Scan for the cell matching the given text and deliver its [X, Y] coordinate at center. 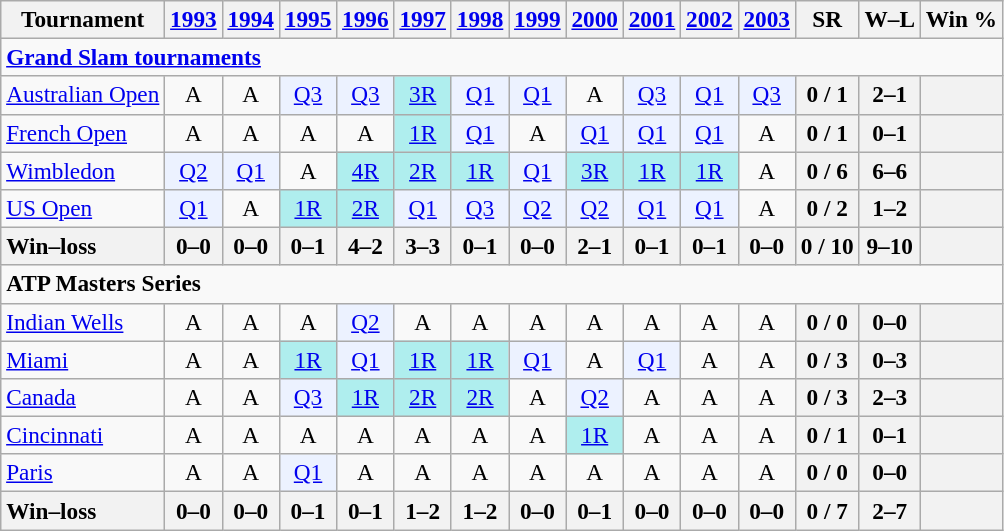
US Open [83, 208]
9–10 [890, 246]
1995 [308, 19]
0 / 10 [827, 246]
Grand Slam tournaments [502, 57]
Canada [83, 397]
2–7 [890, 510]
Paris [83, 473]
0 / 7 [827, 510]
1996 [366, 19]
Win % [961, 19]
1998 [480, 19]
3–3 [422, 246]
Indian Wells [83, 322]
0 / 2 [827, 208]
6–6 [890, 170]
1997 [422, 19]
0–3 [890, 359]
4–2 [366, 246]
SR [827, 19]
2001 [652, 19]
ATP Masters Series [502, 284]
Tournament [83, 19]
Cincinnati [83, 435]
0 / 6 [827, 170]
Miami [83, 359]
1993 [194, 19]
2000 [594, 19]
1994 [250, 19]
2002 [710, 19]
Wimbledon [83, 170]
4R [366, 170]
French Open [83, 133]
1999 [538, 19]
2003 [766, 19]
2–3 [890, 397]
W–L [890, 19]
Australian Open [83, 95]
